Pinpoint the cell where the given text exists, returning its [x, y] midpoint coordinate. 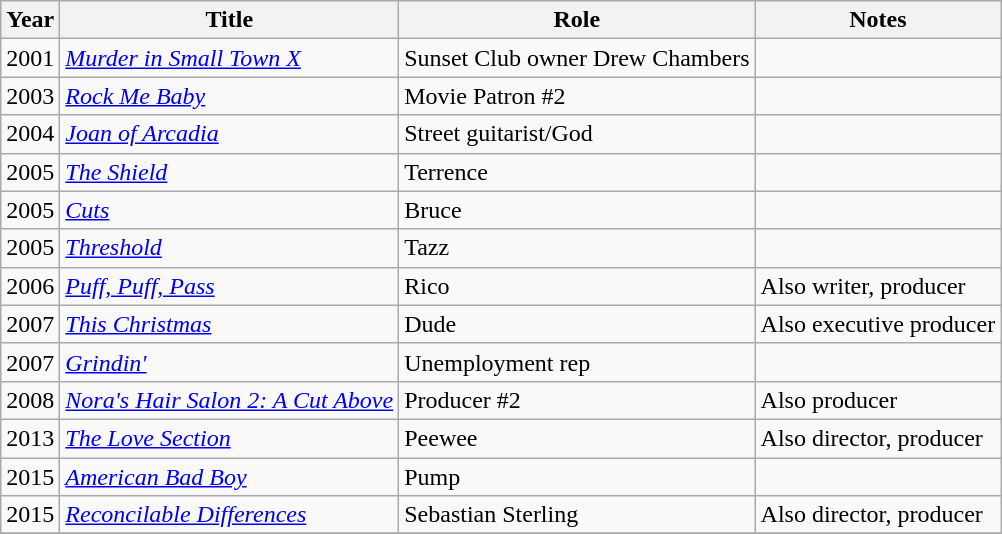
Pump [577, 477]
2003 [30, 96]
2013 [30, 438]
Puff, Puff, Pass [230, 286]
American Bad Boy [230, 477]
2004 [30, 134]
Terrence [577, 172]
Also executive producer [878, 324]
Notes [878, 20]
The Love Section [230, 438]
2001 [30, 58]
Producer #2 [577, 400]
Rock Me Baby [230, 96]
Unemployment rep [577, 362]
2006 [30, 286]
Also producer [878, 400]
Grindin' [230, 362]
Dude [577, 324]
2008 [30, 400]
The Shield [230, 172]
Sunset Club owner Drew Chambers [577, 58]
Year [30, 20]
Rico [577, 286]
Peewee [577, 438]
Sebastian Sterling [577, 515]
Murder in Small Town X [230, 58]
Role [577, 20]
Cuts [230, 210]
Nora's Hair Salon 2: A Cut Above [230, 400]
Movie Patron #2 [577, 96]
Also writer, producer [878, 286]
Threshold [230, 248]
Tazz [577, 248]
Reconcilable Differences [230, 515]
Street guitarist/God [577, 134]
Title [230, 20]
This Christmas [230, 324]
Joan of Arcadia [230, 134]
Bruce [577, 210]
